Extract the (X, Y) coordinate from the center of the cell holding the provided text.  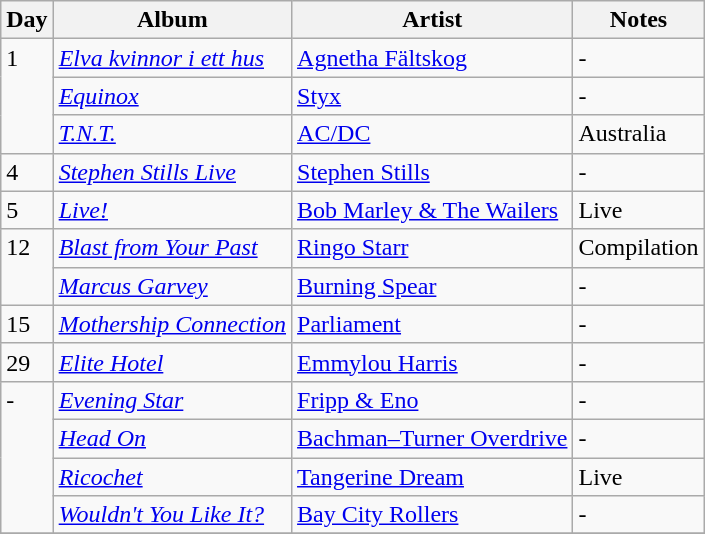
29 (27, 362)
Equinox (172, 96)
Parliament (432, 324)
Wouldn't You Like It? (172, 515)
Notes (638, 20)
AC/DC (432, 134)
Bay City Rollers (432, 515)
Styx (432, 96)
Compilation (638, 248)
4 (27, 172)
Day (27, 20)
Australia (638, 134)
Head On (172, 438)
12 (27, 267)
Fripp & Eno (432, 400)
Elva kvinnor i ett hus (172, 58)
Agnetha Fältskog (432, 58)
Tangerine Dream (432, 477)
Stephen Stills Live (172, 172)
Burning Spear (432, 286)
1 (27, 96)
Album (172, 20)
5 (27, 210)
15 (27, 324)
T.N.T. (172, 134)
Bob Marley & The Wailers (432, 210)
Ricochet (172, 477)
Elite Hotel (172, 362)
Stephen Stills (432, 172)
Ringo Starr (432, 248)
Evening Star (172, 400)
Mothership Connection (172, 324)
Bachman–Turner Overdrive (432, 438)
Live! (172, 210)
Marcus Garvey (172, 286)
Artist (432, 20)
Blast from Your Past (172, 248)
Emmylou Harris (432, 362)
